Detect which cell encompasses the target text, then output its (x, y) center coordinate. 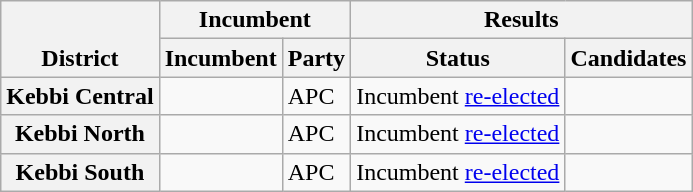
Party (316, 58)
District (80, 39)
Results (522, 20)
Kebbi Central (80, 96)
Candidates (628, 58)
Status (458, 58)
Kebbi South (80, 172)
Kebbi North (80, 134)
